Locate the cell with the specified text and output its (X, Y) center coordinate. 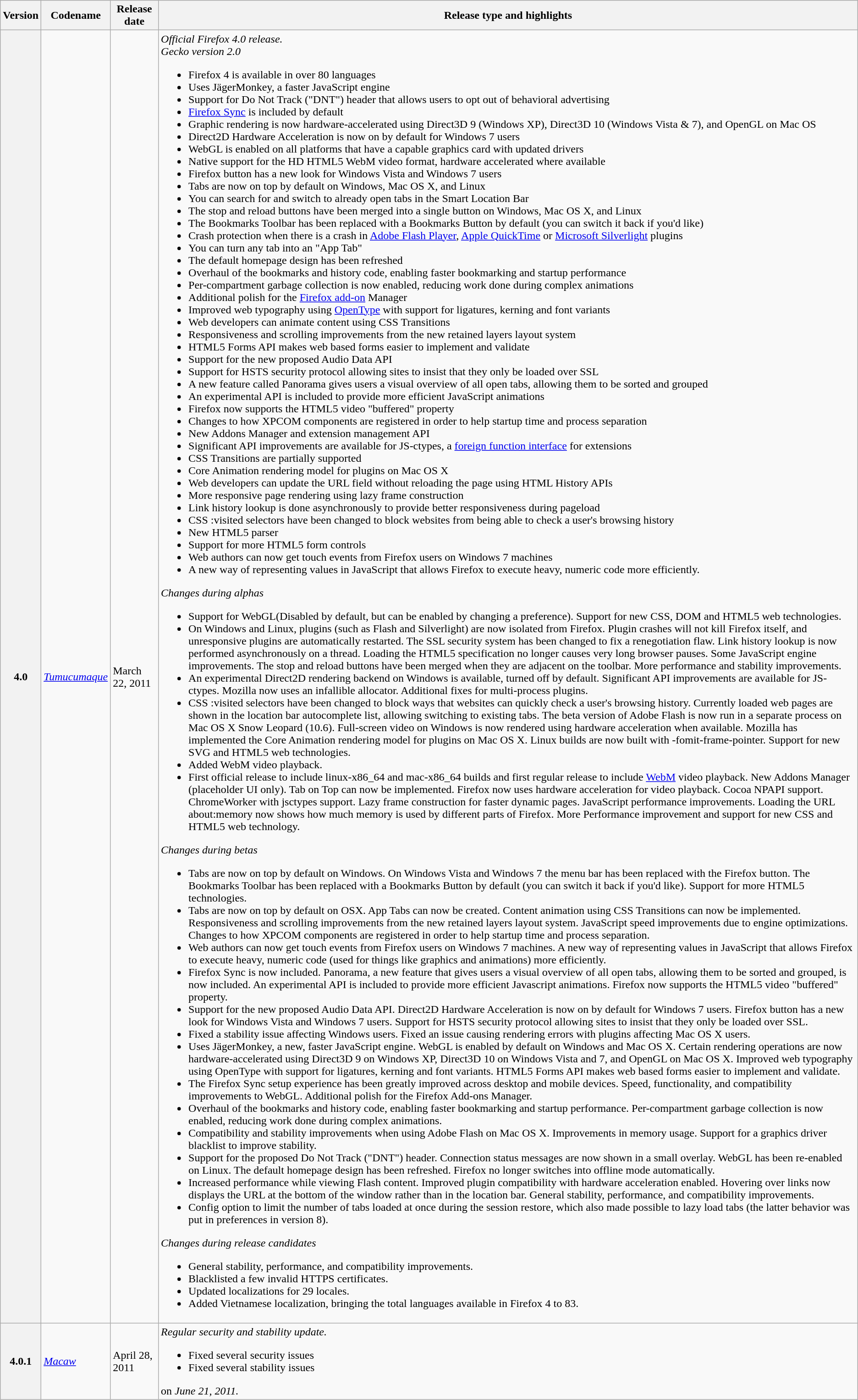
Version (21, 16)
Codename (76, 16)
Release type and highlights (508, 16)
April 28, 2011 (135, 1362)
March 22, 2011 (135, 677)
Macaw (76, 1362)
Release date (135, 16)
Tumucumaque (76, 677)
4.0 (21, 677)
Regular security and stability update.Fixed several security issuesFixed several stability issues on June 21, 2011. (508, 1362)
4.0.1 (21, 1362)
